Search for the cell housing the specified text and yield its [x, y] center coordinate. 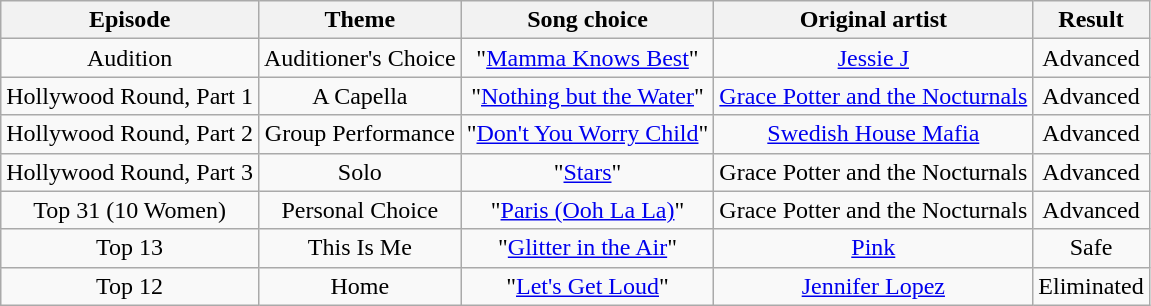
"Glitter in the Air" [588, 248]
Hollywood Round, Part 1 [130, 96]
Jessie J [874, 58]
"Nothing but the Water" [588, 96]
"Stars" [588, 172]
Personal Choice [360, 210]
Hollywood Round, Part 2 [130, 134]
Safe [1091, 248]
This Is Me [360, 248]
Theme [360, 20]
Top 31 (10 Women) [130, 210]
Original artist [874, 20]
Group Performance [360, 134]
Solo [360, 172]
Pink [874, 248]
Hollywood Round, Part 3 [130, 172]
Result [1091, 20]
"Don't You Worry Child" [588, 134]
Top 13 [130, 248]
Audition [130, 58]
Eliminated [1091, 286]
Song choice [588, 20]
Swedish House Mafia [874, 134]
Jennifer Lopez [874, 286]
"Mamma Knows Best" [588, 58]
Top 12 [130, 286]
Home [360, 286]
Episode [130, 20]
A Capella [360, 96]
Auditioner's Choice [360, 58]
"Let's Get Loud" [588, 286]
"Paris (Ooh La La)" [588, 210]
